Scan for the cell matching the given text and deliver its (x, y) coordinate at center. 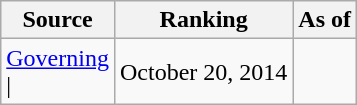
Ranking (203, 20)
As of (325, 20)
October 20, 2014 (203, 72)
Source (58, 20)
Governing| (58, 72)
